Pinpoint the cell where the given text exists, returning its [X, Y] midpoint coordinate. 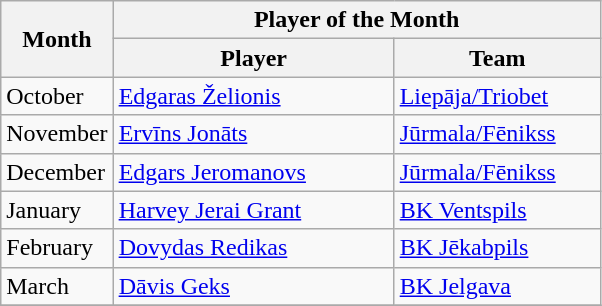
March [57, 286]
BK Ventspils [497, 210]
BK Jelgava [497, 286]
Edgars Jeromanovs [254, 172]
February [57, 248]
BK Jēkabpils [497, 248]
January [57, 210]
December [57, 172]
Edgaras Želionis [254, 96]
Month [57, 39]
October [57, 96]
Ervīns Jonāts [254, 134]
Dāvis Geks [254, 286]
Player [254, 58]
Team [497, 58]
Liepāja/Triobet [497, 96]
Harvey Jerai Grant [254, 210]
Dovydas Redikas [254, 248]
November [57, 134]
Player of the Month [356, 20]
